Capture the cell that displays the provided text and extract its (X, Y) central coordinate. 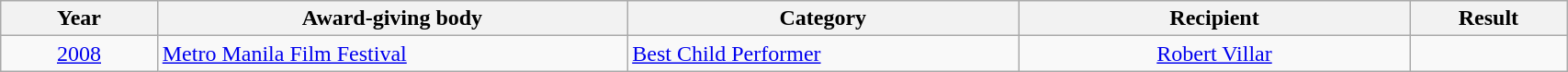
Recipient (1214, 18)
Category (823, 18)
2008 (79, 54)
Award-giving body (391, 18)
Year (79, 18)
Metro Manila Film Festival (391, 54)
Robert Villar (1214, 54)
Result (1488, 18)
Best Child Performer (823, 54)
